Scan for the cell matching the given text and deliver its [X, Y] coordinate at center. 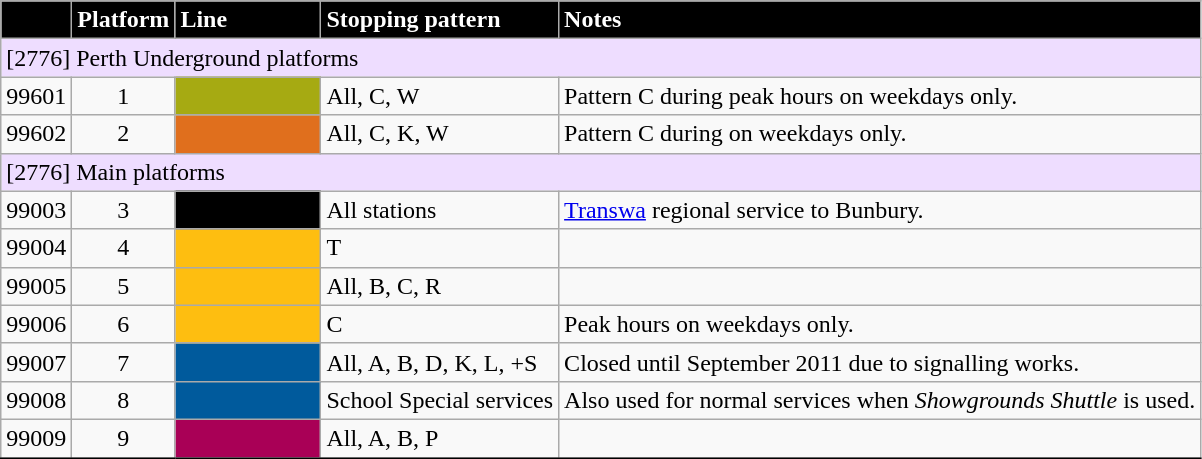
Platform [124, 20]
99601 [36, 96]
Pattern C during on weekdays only. [880, 134]
All, A, B, P [440, 438]
[2776] Perth Underground platforms [601, 58]
All stations [440, 210]
C [440, 324]
6 [124, 324]
Pattern C during peak hours on weekdays only. [880, 96]
99009 [36, 438]
99003 [36, 210]
Closed until September 2011 due to signalling works. [880, 362]
T [440, 248]
School Special services [440, 400]
99008 [36, 400]
All, C, K, W [440, 134]
99005 [36, 286]
1 [124, 96]
Peak hours on weekdays only. [880, 324]
Line [248, 20]
[2776] Main platforms [601, 172]
4 [124, 248]
9 [124, 438]
99602 [36, 134]
99004 [36, 248]
Also used for normal services when Showgrounds Shuttle is used. [880, 400]
Notes [880, 20]
99006 [36, 324]
2 [124, 134]
All, C, W [440, 96]
All, A, B, D, K, L, +S [440, 362]
Stopping pattern [440, 20]
7 [124, 362]
5 [124, 286]
3 [124, 210]
99007 [36, 362]
All, B, C, R [440, 286]
8 [124, 400]
Transwa regional service to Bunbury. [880, 210]
